Detect which cell encompasses the target text, then output its [x, y] center coordinate. 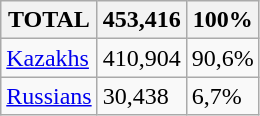
90,6% [222, 58]
30,438 [142, 96]
453,416 [142, 20]
Russians [49, 96]
TOTAL [49, 20]
410,904 [142, 58]
Kazakhs [49, 58]
6,7% [222, 96]
100% [222, 20]
